Identify which cell holds the provided text, then report its (x, y) central coordinate. 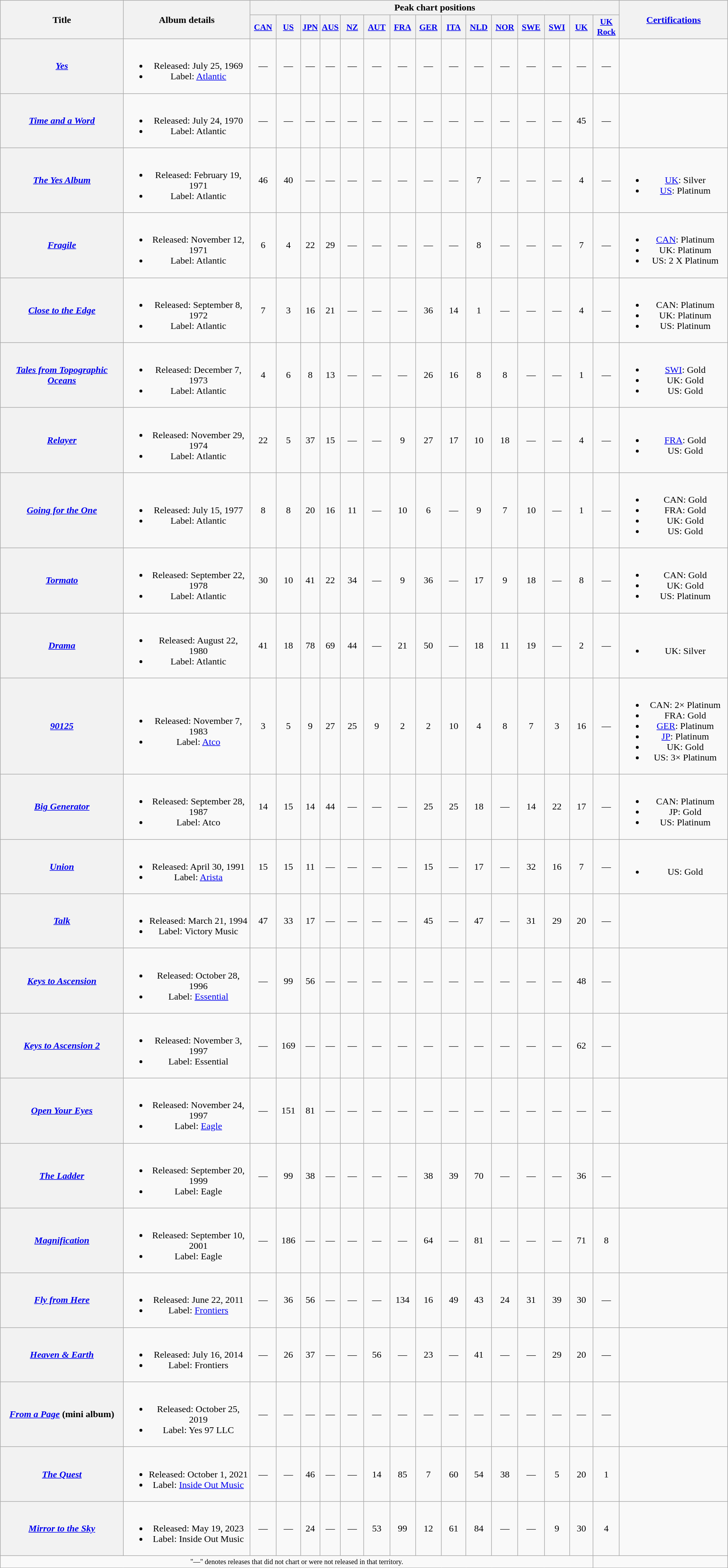
Certifications (674, 19)
62 (582, 1046)
60 (453, 1474)
FRA (402, 27)
Released: November 12, 1971Label: Atlantic (187, 245)
US (289, 27)
13 (330, 375)
50 (429, 645)
12 (429, 1528)
SWI (557, 27)
Union (62, 867)
CAN (263, 27)
Fragile (62, 245)
69 (330, 645)
Released: December 7, 1973Label: Atlantic (187, 375)
Keys to Ascension (62, 981)
Released: November 24, 1997Label: Eagle (187, 1110)
Big Generator (62, 807)
90125 (62, 726)
Tormato (62, 580)
NLD (479, 27)
33 (289, 921)
"—" denotes releases that did not chart or were not released in that territory. (297, 1561)
Relayer (62, 440)
186 (289, 1240)
151 (289, 1110)
Open Your Eyes (62, 1110)
Yes (62, 66)
GER (429, 27)
53 (377, 1528)
Title (62, 19)
Released: October 1, 2021Label: Inside Out Music (187, 1474)
34 (352, 580)
Tales from Topographic Oceans (62, 375)
Released: July 24, 1970Label: Atlantic (187, 121)
Peak chart positions (435, 8)
FRA: GoldUS: Gold (674, 440)
61 (453, 1528)
71 (582, 1240)
Mirror to the Sky (62, 1528)
The Yes Album (62, 180)
Released: October 28, 1996Label: Essential (187, 981)
US: Gold (674, 867)
19 (531, 645)
Released: November 29, 1974Label: Atlantic (187, 440)
SWI: GoldUK: GoldUS: Gold (674, 375)
Released: February 19, 1971Label: Atlantic (187, 180)
Time and a Word (62, 121)
54 (479, 1474)
49 (453, 1300)
Keys to Ascension 2 (62, 1046)
48 (582, 981)
85 (402, 1474)
64 (429, 1240)
Released: November 7, 1983Label: Atco (187, 726)
UK: Silver (674, 645)
Talk (62, 921)
84 (479, 1528)
Album details (187, 19)
32 (531, 867)
AUS (330, 27)
JPN (310, 27)
Released: April 30, 1991Label: Arista (187, 867)
78 (310, 645)
43 (479, 1300)
CAN: PlatinumUK: PlatinumUS: 2 X Platinum (674, 245)
Going for the One (62, 510)
Released: October 25, 2019Label: Yes 97 LLC (187, 1414)
Released: September 10, 2001Label: Eagle (187, 1240)
CAN: GoldUK: GoldUS: Platinum (674, 580)
Released: March 21, 1994Label: Victory Music (187, 921)
Released: June 22, 2011Label: Frontiers (187, 1300)
CAN: PlatinumJP: GoldUS: Platinum (674, 807)
UK: SilverUS: Platinum (674, 180)
169 (289, 1046)
SWE (531, 27)
UK Rock (606, 27)
134 (402, 1300)
Released: September 20, 1999Label: Eagle (187, 1176)
Released: September 8, 1972Label: Atlantic (187, 310)
Heaven & Earth (62, 1355)
CAN: GoldFRA: GoldUK: GoldUS: Gold (674, 510)
UK (582, 27)
Released: July 15, 1977Label: Atlantic (187, 510)
Fly from Here (62, 1300)
The Quest (62, 1474)
NOR (505, 27)
Magnification (62, 1240)
Released: August 22, 1980Label: Atlantic (187, 645)
The Ladder (62, 1176)
AUT (377, 27)
NZ (352, 27)
CAN: PlatinumUK: PlatinumUS: Platinum (674, 310)
Released: November 3, 1997Label: Essential (187, 1046)
Released: September 22, 1978Label: Atlantic (187, 580)
Released: May 19, 2023Label: Inside Out Music (187, 1528)
Released: July 16, 2014Label: Frontiers (187, 1355)
From a Page (mini album) (62, 1414)
23 (429, 1355)
Released: September 28, 1987Label: Atco (187, 807)
Released: July 25, 1969Label: Atlantic (187, 66)
70 (479, 1176)
CAN: 2× PlatinumFRA: GoldGER: PlatinumJP: PlatinumUK: GoldUS: 3× Platinum (674, 726)
40 (289, 180)
Close to the Edge (62, 310)
ITA (453, 27)
Drama (62, 645)
